Identify which cell holds the provided text, then report its [x, y] central coordinate. 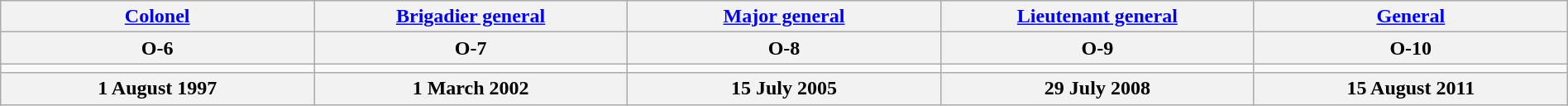
1 August 1997 [157, 89]
General [1411, 17]
O-9 [1097, 48]
O-7 [471, 48]
Colonel [157, 17]
Brigadier general [471, 17]
15 July 2005 [784, 89]
29 July 2008 [1097, 89]
15 August 2011 [1411, 89]
O-6 [157, 48]
Lieutenant general [1097, 17]
O-10 [1411, 48]
O-8 [784, 48]
Major general [784, 17]
1 March 2002 [471, 89]
